Provide the [x, y] coordinate of the cell's center where the given text is located.  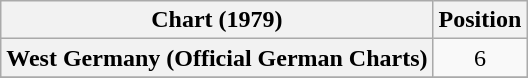
Chart (1979) [217, 20]
6 [480, 58]
West Germany (Official German Charts) [217, 58]
Position [480, 20]
